Provide the [X, Y] coordinate of the cell's center where the given text is located.  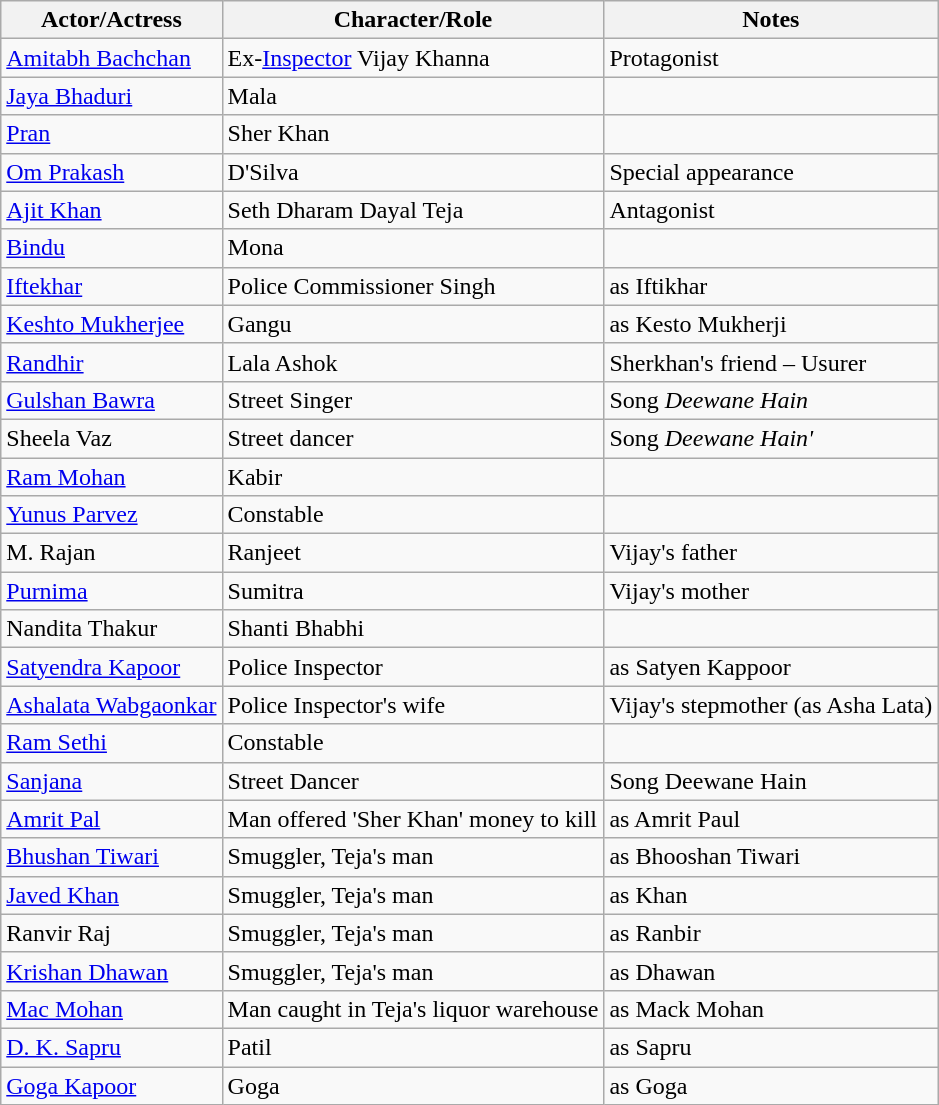
as Satyen Kappoor [771, 667]
Amrit Pal [112, 819]
Sumitra [413, 591]
Ranjeet [413, 553]
Special appearance [771, 172]
as Iftikhar [771, 286]
Street dancer [413, 438]
Mona [413, 248]
as Bhooshan Tiwari [771, 857]
Protagonist [771, 58]
as Dhawan [771, 971]
as Ranbir [771, 933]
Pran [112, 134]
as Goga [771, 1085]
Lala Ashok [413, 362]
Man caught in Teja's liquor warehouse [413, 1009]
Ranvir Raj [112, 933]
as Amrit Paul [771, 819]
Character/Role [413, 20]
Shanti Bhabhi [413, 629]
Sanjana [112, 781]
Nandita Thakur [112, 629]
Vijay's mother [771, 591]
Bhushan Tiwari [112, 857]
Purnima [112, 591]
Mac Mohan [112, 1009]
Goga [413, 1085]
Ram Sethi [112, 743]
Street Singer [413, 400]
M. Rajan [112, 553]
Jaya Bhaduri [112, 96]
Police Commissioner Singh [413, 286]
Ajit Khan [112, 210]
Vijay's father [771, 553]
Antagonist [771, 210]
Iftekhar [112, 286]
Gangu [413, 324]
D'Silva [413, 172]
Goga Kapoor [112, 1085]
Man offered 'Sher Khan' money to kill [413, 819]
Ex-Inspector Vijay Khanna [413, 58]
D. K. Sapru [112, 1047]
Javed Khan [112, 895]
Actor/Actress [112, 20]
as Kesto Mukherji [771, 324]
Satyendra Kapoor [112, 667]
as Khan [771, 895]
Notes [771, 20]
Ram Mohan [112, 477]
Randhir [112, 362]
Sher Khan [413, 134]
Street Dancer [413, 781]
Bindu [112, 248]
Keshto Mukherjee [112, 324]
Song Deewane Hain' [771, 438]
Seth Dharam Dayal Teja [413, 210]
as Mack Mohan [771, 1009]
Mala [413, 96]
Vijay's stepmother (as Asha Lata) [771, 705]
Yunus Parvez [112, 515]
Sherkhan's friend – Usurer [771, 362]
as Sapru [771, 1047]
Sheela Vaz [112, 438]
Gulshan Bawra [112, 400]
Police Inspector's wife [413, 705]
Police Inspector [413, 667]
Amitabh Bachchan [112, 58]
Om Prakash [112, 172]
Kabir [413, 477]
Patil [413, 1047]
Krishan Dhawan [112, 971]
Ashalata Wabgaonkar [112, 705]
